Return (X, Y) of the center of cell containing provided text 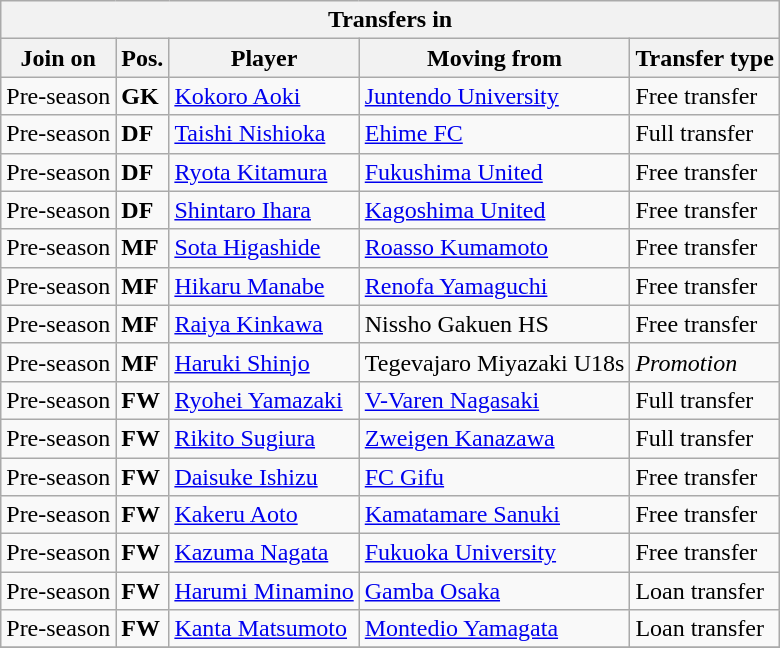
Kakeru Aoto (264, 515)
Shintaro Ihara (264, 210)
Renofa Yamaguchi (494, 286)
Moving from (494, 58)
Join on (58, 58)
Promotion (704, 362)
Ryohei Yamazaki (264, 400)
Tegevajaro Miyazaki U18s (494, 362)
Sota Higashide (264, 248)
Haruki Shinjo (264, 362)
V-Varen Nagasaki (494, 400)
Roasso Kumamoto (494, 248)
Transfer type (704, 58)
Harumi Minamino (264, 591)
Kamatamare Sanuki (494, 515)
FC Gifu (494, 477)
Taishi Nishioka (264, 134)
Rikito Sugiura (264, 438)
Montedio Yamagata (494, 629)
Ryota Kitamura (264, 172)
Raiya Kinkawa (264, 324)
Zweigen Kanazawa (494, 438)
Kokoro Aoki (264, 96)
Ehime FC (494, 134)
Nissho Gakuen HS (494, 324)
Transfers in (390, 20)
Fukuoka University (494, 553)
Kanta Matsumoto (264, 629)
Juntendo University (494, 96)
Kagoshima United (494, 210)
Gamba Osaka (494, 591)
Pos. (142, 58)
Hikaru Manabe (264, 286)
Fukushima United (494, 172)
Kazuma Nagata (264, 553)
Player (264, 58)
Daisuke Ishizu (264, 477)
GK (142, 96)
